From the cell containing the given text, extract its center point as (x, y) coordinate. 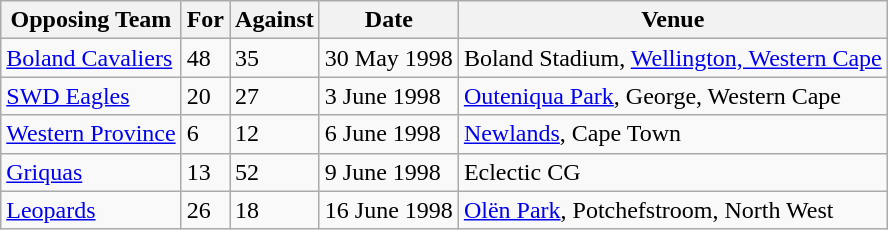
Leopards (91, 210)
30 May 1998 (388, 58)
3 June 1998 (388, 96)
52 (275, 172)
Griquas (91, 172)
SWD Eagles (91, 96)
Eclectic CG (672, 172)
Opposing Team (91, 20)
Western Province (91, 134)
Olën Park, Potchefstroom, North West (672, 210)
Against (275, 20)
6 June 1998 (388, 134)
Newlands, Cape Town (672, 134)
48 (205, 58)
16 June 1998 (388, 210)
Venue (672, 20)
Boland Cavaliers (91, 58)
Outeniqua Park, George, Western Cape (672, 96)
9 June 1998 (388, 172)
Boland Stadium, Wellington, Western Cape (672, 58)
For (205, 20)
26 (205, 210)
12 (275, 134)
Date (388, 20)
18 (275, 210)
20 (205, 96)
13 (205, 172)
6 (205, 134)
27 (275, 96)
35 (275, 58)
